Detect which cell encompasses the target text, then output its (x, y) center coordinate. 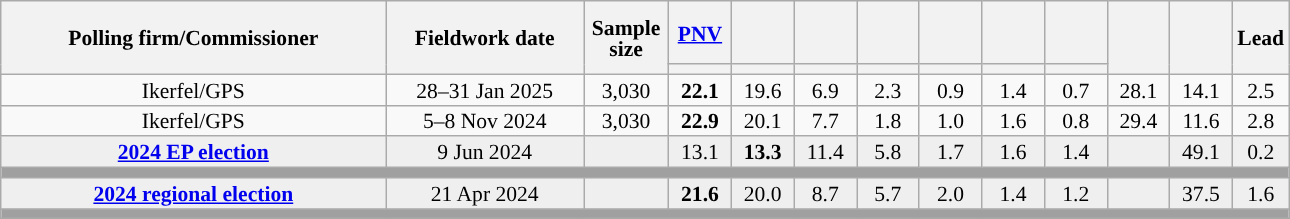
PNV (700, 32)
2.5 (1260, 90)
29.4 (1138, 120)
13.3 (762, 152)
Lead (1260, 38)
37.5 (1202, 194)
11.4 (826, 152)
0.9 (950, 90)
20.0 (762, 194)
Fieldwork date (485, 38)
2.3 (888, 90)
5.8 (888, 152)
28.1 (1138, 90)
19.6 (762, 90)
5.7 (888, 194)
Sample size (626, 38)
20.1 (762, 120)
1.2 (1076, 194)
11.6 (1202, 120)
0.8 (1076, 120)
7.7 (826, 120)
21.6 (700, 194)
49.1 (1202, 152)
2024 regional election (194, 194)
1.0 (950, 120)
9 Jun 2024 (485, 152)
5–8 Nov 2024 (485, 120)
Polling firm/Commissioner (194, 38)
28–31 Jan 2025 (485, 90)
6.9 (826, 90)
0.2 (1260, 152)
8.7 (826, 194)
1.8 (888, 120)
1.7 (950, 152)
22.9 (700, 120)
22.1 (700, 90)
21 Apr 2024 (485, 194)
2.0 (950, 194)
2.8 (1260, 120)
0.7 (1076, 90)
2024 EP election (194, 152)
14.1 (1202, 90)
13.1 (700, 152)
